Extract the [X, Y] coordinate from the center of the cell holding the provided text.  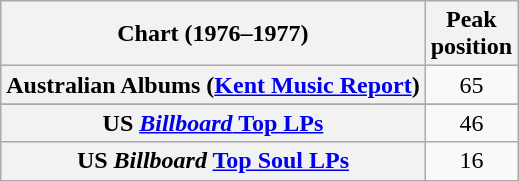
US Billboard Top LPs [213, 123]
US Billboard Top Soul LPs [213, 161]
16 [471, 161]
46 [471, 123]
Peakposition [471, 34]
Australian Albums (Kent Music Report) [213, 85]
Chart (1976–1977) [213, 34]
65 [471, 85]
